From the cell containing the given text, extract its center point as (x, y) coordinate. 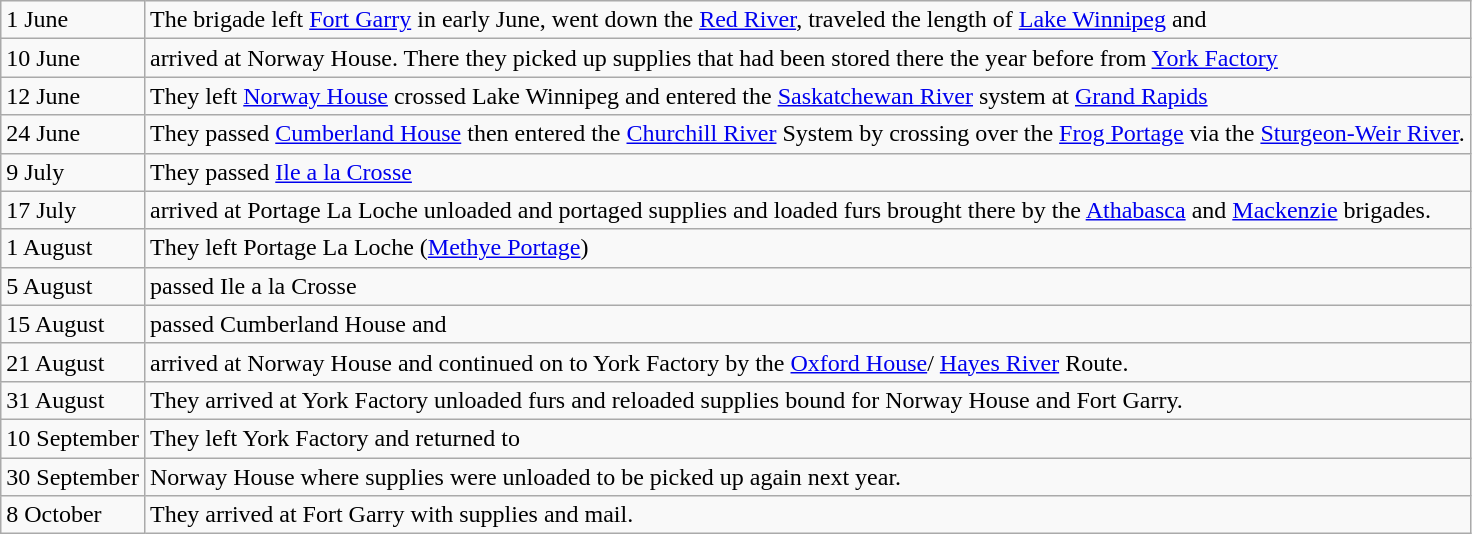
They passed Cumberland House then entered the Churchill River System by crossing over the Frog Portage via the Sturgeon-Weir River. (807, 134)
arrived at Norway House and continued on to York Factory by the Oxford House/ Hayes River Route. (807, 362)
1 June (73, 20)
10 September (73, 438)
arrived at Portage La Loche unloaded and portaged supplies and loaded furs brought there by the Athabasca and Mackenzie brigades. (807, 210)
passed Cumberland House and (807, 324)
12 June (73, 96)
9 July (73, 172)
They left Portage La Loche (Methye Portage) (807, 248)
8 October (73, 515)
21 August (73, 362)
They left York Factory and returned to (807, 438)
Norway House where supplies were unloaded to be picked up again next year. (807, 477)
They left Norway House crossed Lake Winnipeg and entered the Saskatchewan River system at Grand Rapids (807, 96)
10 June (73, 58)
passed Ile a la Crosse (807, 286)
24 June (73, 134)
15 August (73, 324)
17 July (73, 210)
The brigade left Fort Garry in early June, went down the Red River, traveled the length of Lake Winnipeg and (807, 20)
They arrived at Fort Garry with supplies and mail. (807, 515)
30 September (73, 477)
They arrived at York Factory unloaded furs and reloaded supplies bound for Norway House and Fort Garry. (807, 400)
1 August (73, 248)
31 August (73, 400)
5 August (73, 286)
They passed Ile a la Crosse (807, 172)
arrived at Norway House. There they picked up supplies that had been stored there the year before from York Factory (807, 58)
